Scan for the cell matching the given text and deliver its [x, y] coordinate at center. 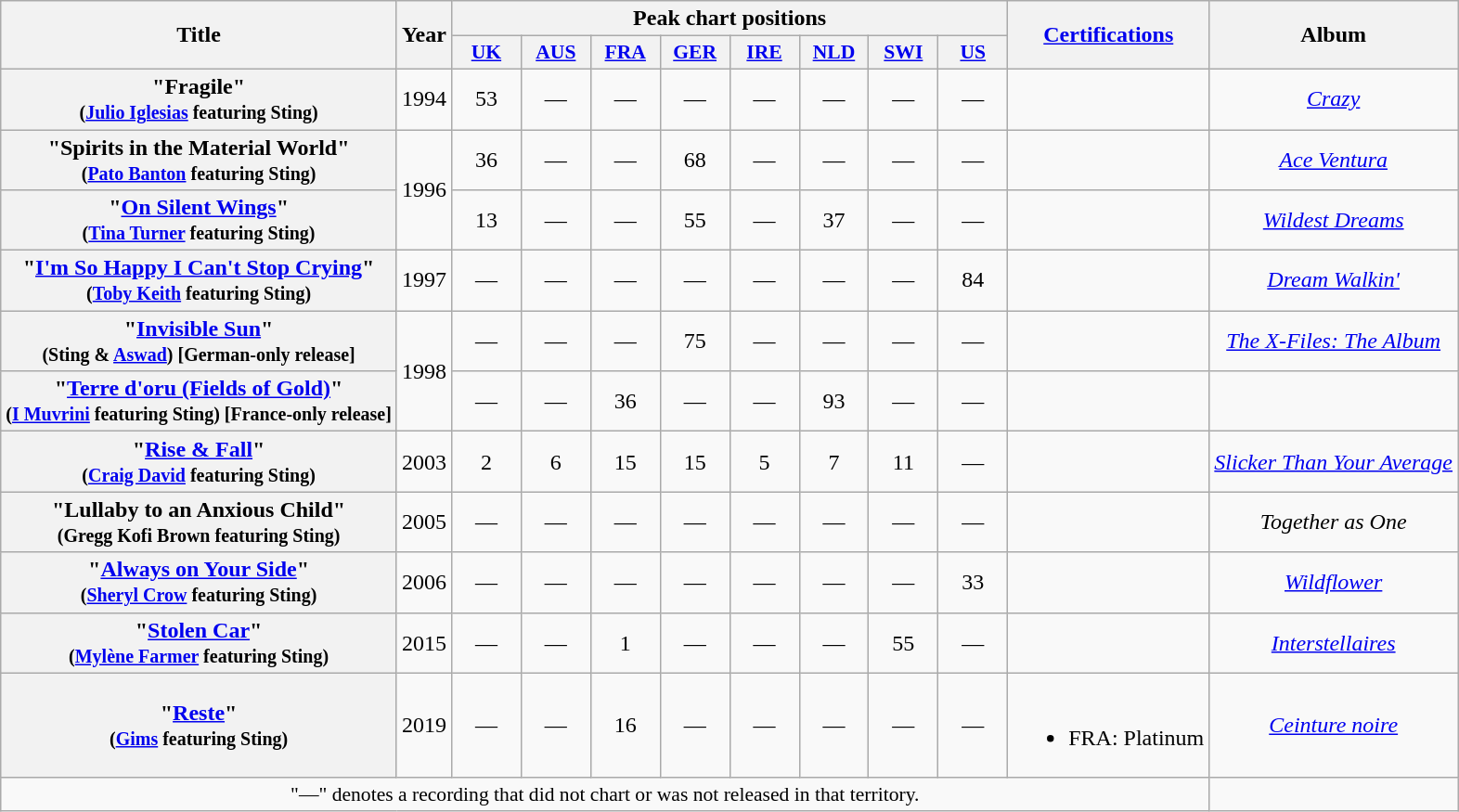
US [973, 53]
"Reste" (Gims featuring Sting) [199, 726]
7 [833, 462]
SWI [904, 53]
53 [486, 98]
FRA [626, 53]
"I'm So Happy I Can't Stop Crying" (Toby Keith featuring Sting) [199, 280]
"Spirits in the Material World" (Pato Banton featuring Sting) [199, 160]
68 [694, 160]
"On Silent Wings" (Tina Turner featuring Sting) [199, 221]
Peak chart positions [729, 19]
93 [833, 401]
"Invisible Sun" (Sting & Aswad) [German-only release] [199, 342]
Together as One [1334, 522]
"Fragile" (Julio Iglesias featuring Sting) [199, 98]
Interstellaires [1334, 642]
Album [1334, 35]
2003 [423, 462]
84 [973, 280]
GER [694, 53]
2005 [423, 522]
"Rise & Fall" (Craig David featuring Sting) [199, 462]
1 [626, 642]
1996 [423, 190]
13 [486, 221]
Year [423, 35]
Certifications [1108, 35]
The X-Files: The Album [1334, 342]
2006 [423, 583]
37 [833, 221]
Title [199, 35]
5 [765, 462]
Ace Ventura [1334, 160]
Dream Walkin' [1334, 280]
2 [486, 462]
6 [555, 462]
1998 [423, 371]
NLD [833, 53]
"Stolen Car" (Mylène Farmer featuring Sting) [199, 642]
Slicker Than Your Average [1334, 462]
AUS [555, 53]
IRE [765, 53]
"Always on Your Side" (Sheryl Crow featuring Sting) [199, 583]
33 [973, 583]
Ceinture noire [1334, 726]
16 [626, 726]
UK [486, 53]
Wildest Dreams [1334, 221]
1994 [423, 98]
75 [694, 342]
11 [904, 462]
"Lullaby to an Anxious Child" (Gregg Kofi Brown featuring Sting) [199, 522]
2015 [423, 642]
Wildflower [1334, 583]
1997 [423, 280]
FRA: Platinum [1108, 726]
"—" denotes a recording that did not chart or was not released in that territory. [605, 794]
Crazy [1334, 98]
"Terre d'oru (Fields of Gold)" (I Muvrini featuring Sting) [France-only release] [199, 401]
2019 [423, 726]
